Extract the [X, Y] coordinate from the center of the cell holding the provided text.  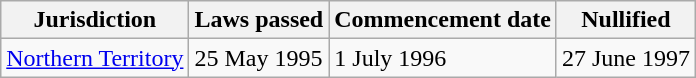
27 June 1997 [626, 58]
Laws passed [259, 20]
25 May 1995 [259, 58]
Northern Territory [95, 58]
Jurisdiction [95, 20]
Commencement date [443, 20]
Nullified [626, 20]
1 July 1996 [443, 58]
